Find where the given text appears and provide that cell's center as (x, y) coordinate. 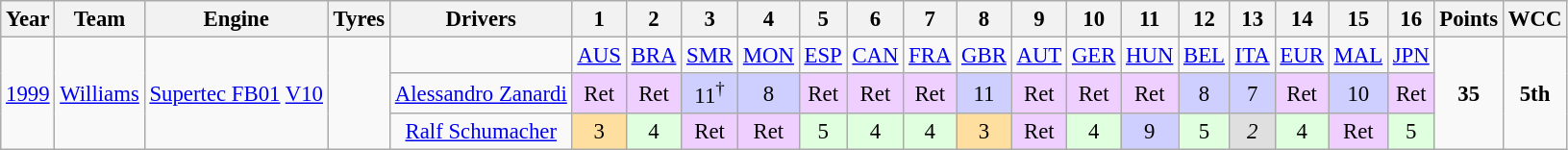
CAN (875, 56)
15 (1357, 19)
Year (28, 19)
35 (1469, 94)
AUS (599, 56)
16 (1411, 19)
Engine (236, 19)
ITA (1252, 56)
6 (875, 19)
BEL (1205, 56)
5th (1534, 94)
MAL (1357, 56)
FRA (931, 56)
Williams (100, 94)
ESP (823, 56)
12 (1205, 19)
GER (1094, 56)
AUT (1038, 56)
11† (709, 93)
Points (1469, 19)
WCC (1534, 19)
Team (100, 19)
EUR (1302, 56)
Drivers (481, 19)
1999 (28, 94)
1 (599, 19)
SMR (709, 56)
Alessandro Zanardi (481, 93)
14 (1302, 19)
BRA (654, 56)
HUN (1150, 56)
Tyres (359, 19)
Ralf Schumacher (481, 132)
Supertec FB01 V10 (236, 94)
13 (1252, 19)
MON (768, 56)
JPN (1411, 56)
GBR (984, 56)
